Output the [x, y] coordinate of the center of the cell containing the given text.  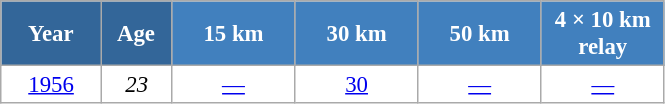
Age [136, 34]
30 [356, 85]
15 km [234, 34]
30 km [356, 34]
50 km [480, 34]
23 [136, 85]
Year [52, 34]
4 × 10 km relay [602, 34]
1956 [52, 85]
